For the text-containing cell, return its midpoint in [X, Y] coordinate format. 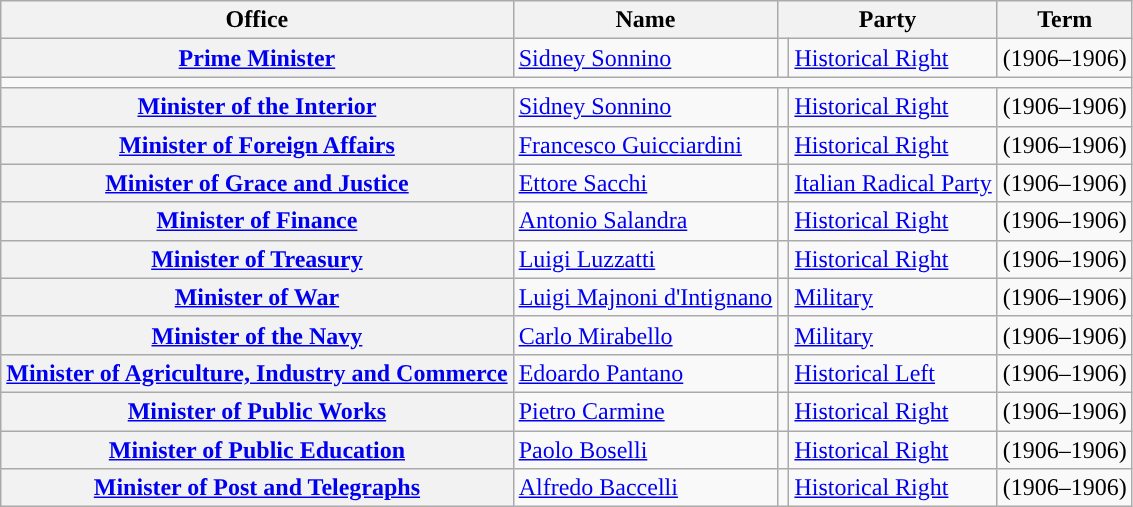
Italian Radical Party [893, 183]
Alfredo Baccelli [646, 488]
Minister of Agriculture, Industry and Commerce [257, 373]
Prime Minister [257, 58]
Minister of Public Works [257, 411]
Name [646, 20]
Edoardo Pantano [646, 373]
Paolo Boselli [646, 449]
Pietro Carmine [646, 411]
Office [257, 20]
Minister of Post and Telegraphs [257, 488]
Minister of War [257, 297]
Party [888, 20]
Minister of the Navy [257, 335]
Term [1064, 20]
Minister of Finance [257, 221]
Minister of Grace and Justice [257, 183]
Carlo Mirabello [646, 335]
Minister of Public Education [257, 449]
Minister of Foreign Affairs [257, 145]
Historical Left [893, 373]
Ettore Sacchi [646, 183]
Minister of the Interior [257, 107]
Luigi Luzzatti [646, 259]
Minister of Treasury [257, 259]
Luigi Majnoni d'Intignano [646, 297]
Antonio Salandra [646, 221]
Francesco Guicciardini [646, 145]
